Search for the cell housing the specified text and yield its (X, Y) center coordinate. 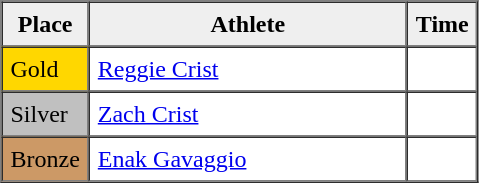
Bronze (46, 158)
Athlete (248, 24)
Reggie Crist (248, 68)
Enak Gavaggio (248, 158)
Time (442, 24)
Gold (46, 68)
Place (46, 24)
Zach Crist (248, 114)
Silver (46, 114)
